Extract the [X, Y] coordinate from the center of the cell holding the provided text.  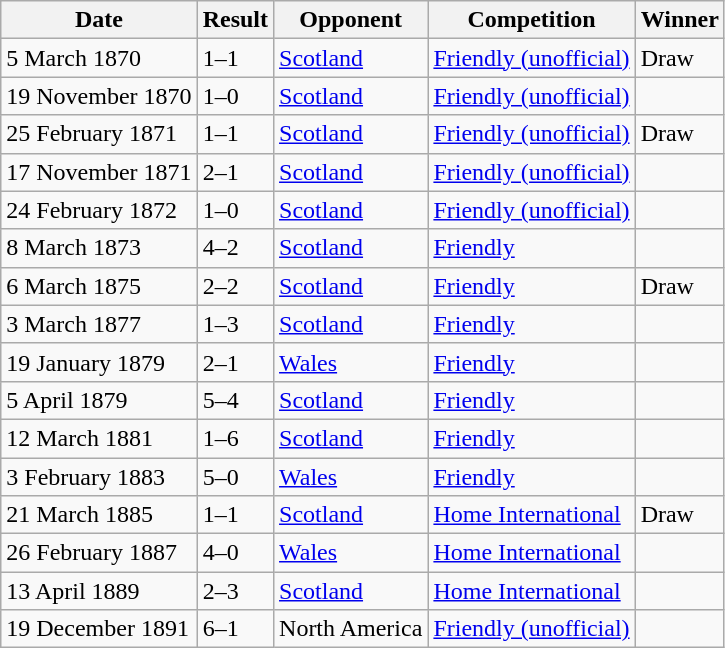
5–4 [235, 400]
5 March 1870 [99, 58]
5 April 1879 [99, 400]
24 February 1872 [99, 210]
12 March 1881 [99, 438]
21 March 1885 [99, 515]
19 December 1891 [99, 629]
Date [99, 20]
19 January 1879 [99, 362]
17 November 1871 [99, 172]
1–3 [235, 324]
Result [235, 20]
2–2 [235, 286]
North America [351, 629]
1–6 [235, 438]
Winner [680, 20]
19 November 1870 [99, 96]
Competition [532, 20]
Opponent [351, 20]
6 March 1875 [99, 286]
3 March 1877 [99, 324]
5–0 [235, 477]
6–1 [235, 629]
4–0 [235, 553]
3 February 1883 [99, 477]
13 April 1889 [99, 591]
26 February 1887 [99, 553]
8 March 1873 [99, 248]
4–2 [235, 248]
2–3 [235, 591]
25 February 1871 [99, 134]
